Detect which cell encompasses the target text, then output its [X, Y] center coordinate. 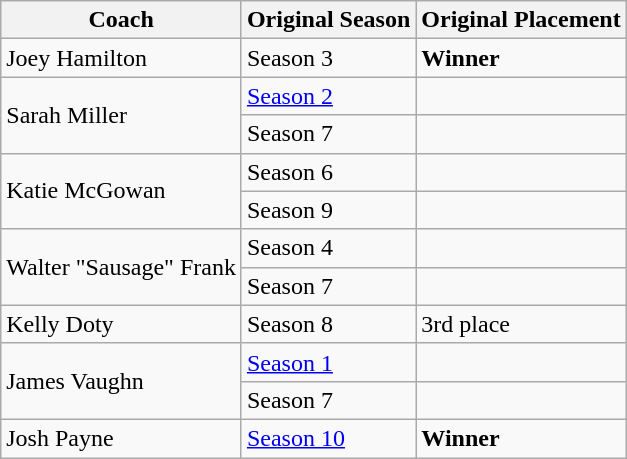
Original Placement [521, 20]
Josh Payne [122, 438]
Season 4 [328, 248]
Season 8 [328, 324]
Season 3 [328, 58]
Season 9 [328, 210]
James Vaughn [122, 381]
Sarah Miller [122, 115]
Joey Hamilton [122, 58]
Season 10 [328, 438]
Season 2 [328, 96]
Season 6 [328, 172]
Katie McGowan [122, 191]
3rd place [521, 324]
Coach [122, 20]
Kelly Doty [122, 324]
Walter "Sausage" Frank [122, 267]
Original Season [328, 20]
Season 1 [328, 362]
